Identify which cell holds the provided text, then report its (X, Y) central coordinate. 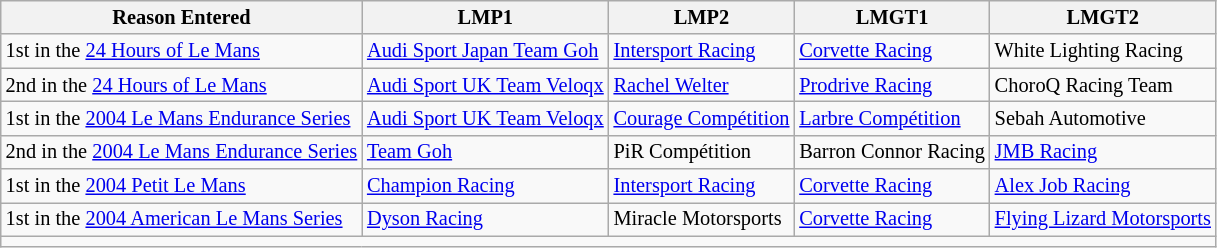
LMGT2 (1103, 17)
Dyson Racing (485, 219)
LMGT1 (892, 17)
2nd in the 24 Hours of Le Mans (182, 85)
2nd in the 2004 Le Mans Endurance Series (182, 152)
Team Goh (485, 152)
Audi Sport Japan Team Goh (485, 51)
JMB Racing (1103, 152)
Flying Lizard Motorsports (1103, 219)
LMP2 (702, 17)
Courage Compétition (702, 118)
Champion Racing (485, 186)
PiR Compétition (702, 152)
1st in the 2004 American Le Mans Series (182, 219)
1st in the 2004 Le Mans Endurance Series (182, 118)
White Lighting Racing (1103, 51)
Barron Connor Racing (892, 152)
ChoroQ Racing Team (1103, 85)
Rachel Welter (702, 85)
Prodrive Racing (892, 85)
Miracle Motorsports (702, 219)
LMP1 (485, 17)
1st in the 2004 Petit Le Mans (182, 186)
Sebah Automotive (1103, 118)
Larbre Compétition (892, 118)
1st in the 24 Hours of Le Mans (182, 51)
Reason Entered (182, 17)
Alex Job Racing (1103, 186)
